Search for the cell housing the specified text and yield its [x, y] center coordinate. 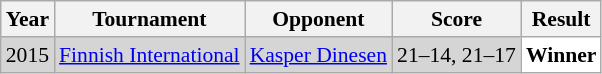
Year [28, 19]
Winner [562, 55]
Finnish International [150, 55]
Kasper Dinesen [318, 55]
21–14, 21–17 [456, 55]
Opponent [318, 19]
2015 [28, 55]
Result [562, 19]
Score [456, 19]
Tournament [150, 19]
